Pinpoint the cell where the given text exists, returning its [X, Y] midpoint coordinate. 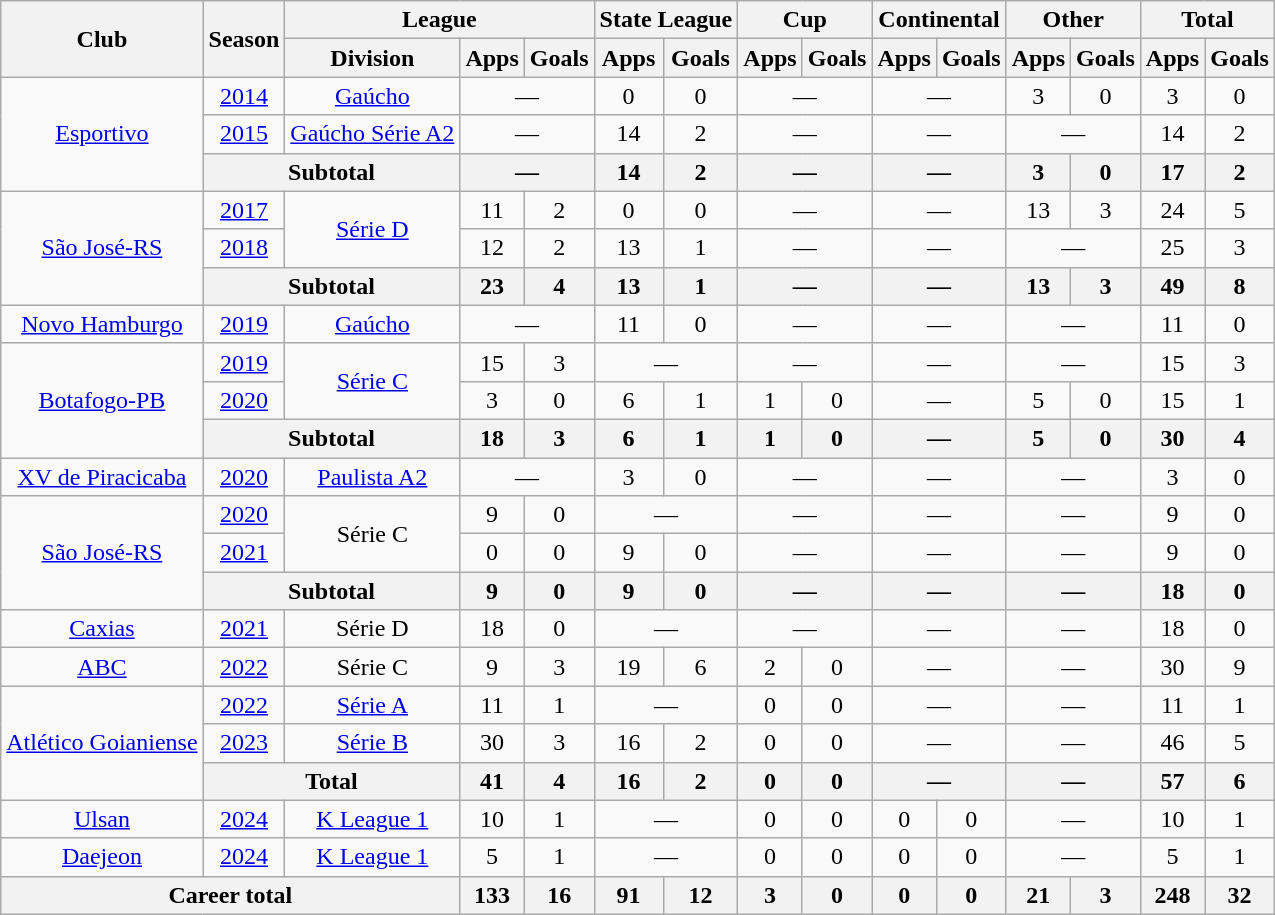
24 [1172, 210]
19 [628, 667]
Paulista A2 [372, 477]
2023 [244, 743]
State League [666, 20]
41 [492, 781]
2018 [244, 248]
Ulsan [102, 819]
2017 [244, 210]
23 [492, 286]
133 [492, 895]
Esportivo [102, 134]
Novo Hamburgo [102, 324]
Série A [372, 705]
46 [1172, 743]
32 [1240, 895]
2015 [244, 134]
Caxias [102, 629]
Gaúcho Série A2 [372, 134]
248 [1172, 895]
Division [372, 58]
Daejeon [102, 857]
Atlético Goianiense [102, 743]
Club [102, 39]
Cup [805, 20]
21 [1038, 895]
Continental [939, 20]
ABC [102, 667]
Other [1073, 20]
Botafogo-PB [102, 400]
Season [244, 39]
91 [628, 895]
17 [1172, 172]
57 [1172, 781]
2014 [244, 96]
Career total [230, 895]
49 [1172, 286]
25 [1172, 248]
XV de Piracicaba [102, 477]
Série B [372, 743]
8 [1240, 286]
League [440, 20]
